Capture the cell that displays the provided text and extract its [x, y] central coordinate. 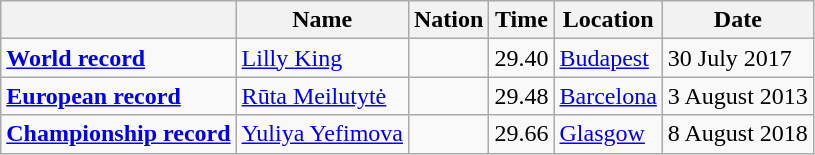
World record [118, 58]
Glasgow [608, 134]
Championship record [118, 134]
Location [608, 20]
Nation [448, 20]
Date [738, 20]
Yuliya Yefimova [322, 134]
3 August 2013 [738, 96]
30 July 2017 [738, 58]
Barcelona [608, 96]
Budapest [608, 58]
29.66 [522, 134]
European record [118, 96]
Time [522, 20]
Lilly King [322, 58]
29.48 [522, 96]
8 August 2018 [738, 134]
29.40 [522, 58]
Rūta Meilutytė [322, 96]
Name [322, 20]
